Locate the cell with the specified text and output its (x, y) center coordinate. 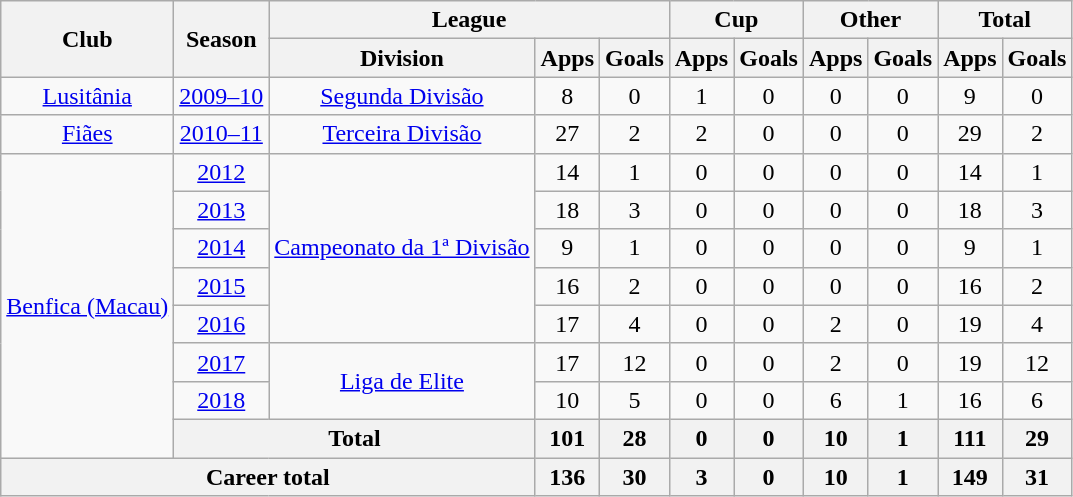
136 (567, 477)
2018 (222, 400)
Division (402, 58)
28 (635, 438)
111 (970, 438)
5 (635, 400)
2012 (222, 172)
Lusitânia (88, 96)
2013 (222, 210)
149 (970, 477)
Other (870, 20)
27 (567, 134)
Season (222, 39)
2015 (222, 286)
31 (1037, 477)
Campeonato da 1ª Divisão (402, 248)
Segunda Divisão (402, 96)
Cup (736, 20)
Club (88, 39)
Fiães (88, 134)
8 (567, 96)
2017 (222, 362)
Career total (268, 477)
2014 (222, 248)
2009–10 (222, 96)
2016 (222, 324)
League (469, 20)
Liga de Elite (402, 381)
30 (635, 477)
Terceira Divisão (402, 134)
2010–11 (222, 134)
Benfica (Macau) (88, 305)
101 (567, 438)
